Extract the (x, y) coordinate from the center of the cell holding the provided text.  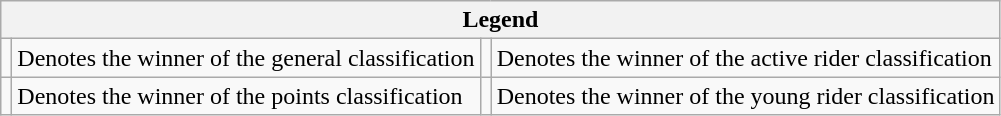
Denotes the winner of the active rider classification (746, 58)
Denotes the winner of the points classification (246, 96)
Denotes the winner of the young rider classification (746, 96)
Legend (500, 20)
Denotes the winner of the general classification (246, 58)
